Capture the cell that displays the provided text and extract its (x, y) central coordinate. 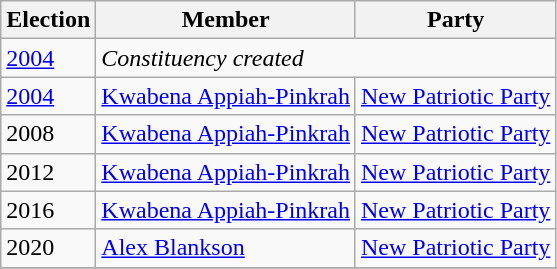
2016 (48, 210)
Party (455, 20)
Member (226, 20)
Alex Blankson (226, 248)
Election (48, 20)
2008 (48, 134)
2012 (48, 172)
2020 (48, 248)
Constituency created (326, 58)
